Return the (x, y) coordinate for the center point of the cell that contains the specified text.  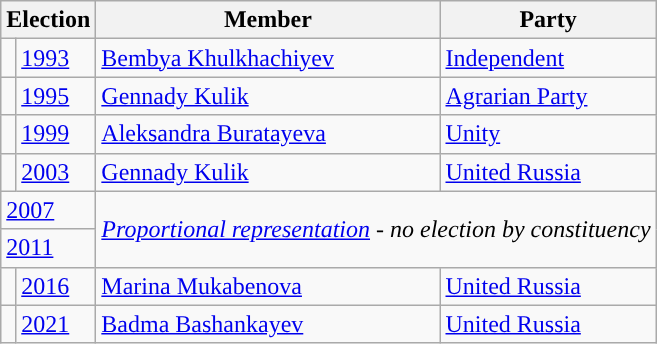
Badma Bashankayev (268, 324)
Bembya Khulkhachiyev (268, 58)
Aleksandra Buratayeva (268, 134)
Party (548, 20)
2003 (56, 172)
2007 (48, 210)
Proportional representation - no election by constituency (376, 229)
2011 (48, 248)
2021 (56, 324)
1995 (56, 96)
Election (48, 20)
Independent (548, 58)
1999 (56, 134)
1993 (56, 58)
Agrarian Party (548, 96)
2016 (56, 286)
Marina Mukabenova (268, 286)
Member (268, 20)
Unity (548, 134)
